Capture the cell that displays the provided text and extract its [x, y] central coordinate. 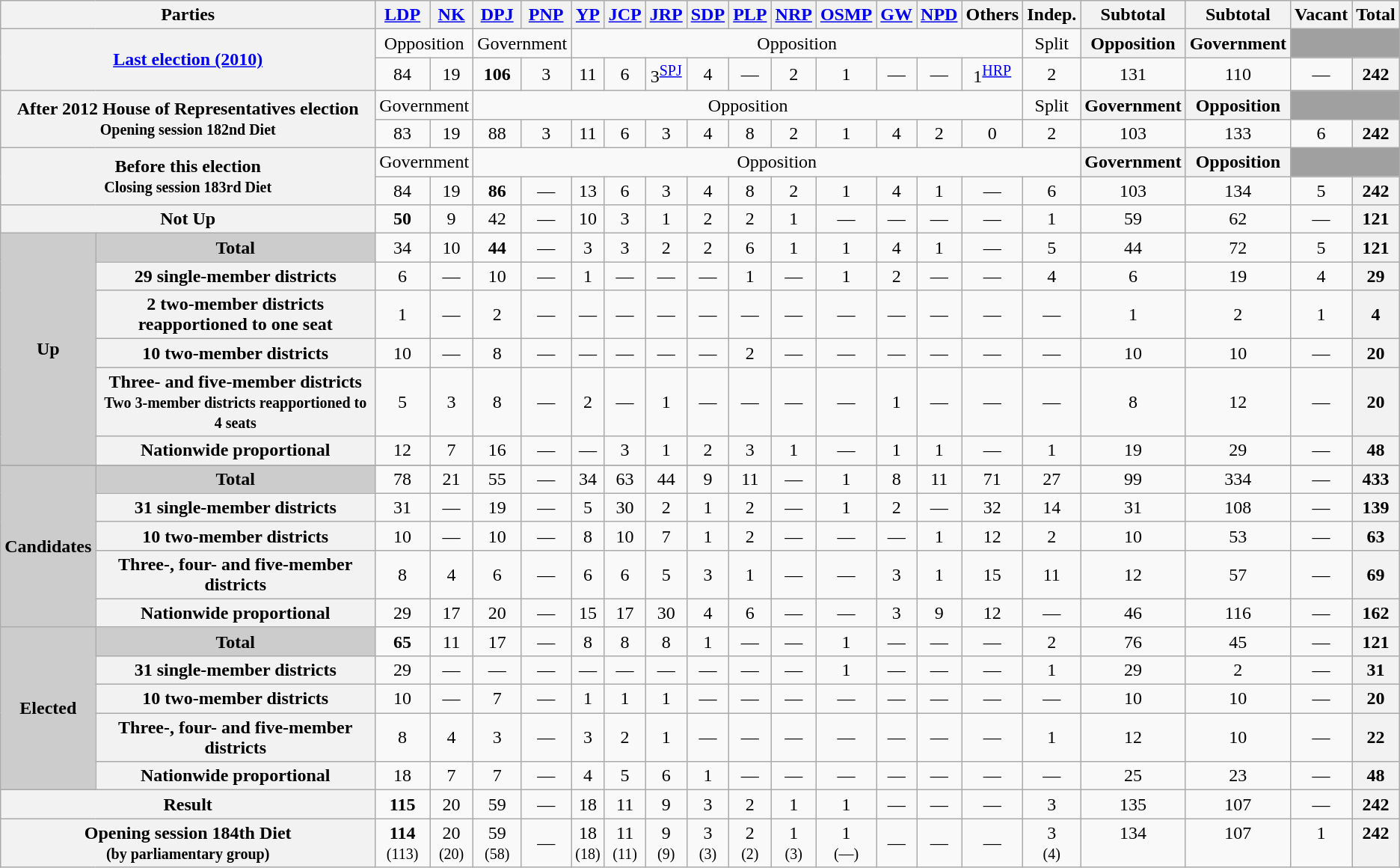
Result [188, 804]
GW [897, 15]
NK [452, 15]
71 [992, 479]
32 [992, 507]
76 [1133, 641]
3SPJ [666, 75]
99 [1133, 479]
25 [1133, 776]
2 two-member districtsreapportioned to one seat [236, 314]
14 [1051, 507]
YP [588, 15]
133 [1238, 133]
72 [1238, 248]
115 [402, 804]
Others [992, 15]
1(—) [846, 843]
NRP [793, 15]
2(2) [750, 843]
334 [1238, 479]
106 [497, 75]
20(20) [452, 843]
53 [1238, 536]
3(3) [707, 843]
NPD [939, 15]
3(4) [1051, 843]
Parties [188, 15]
46 [1133, 613]
59(58) [497, 843]
22 [1376, 738]
0 [992, 133]
108 [1238, 507]
Last election (2010) [188, 60]
16 [497, 450]
78 [402, 479]
131 [1133, 75]
After 2012 House of Representatives electionOpening session 182nd Diet [188, 119]
62 [1238, 219]
23 [1238, 776]
27 [1051, 479]
21 [452, 479]
11(11) [625, 843]
50 [402, 219]
Up [48, 349]
135 [1133, 804]
139 [1376, 507]
Vacant [1321, 15]
PNP [546, 15]
1HRP [992, 75]
LDP [402, 15]
OSMP [846, 15]
162 [1376, 613]
Not Up [188, 219]
29 single-member districts [236, 276]
116 [1238, 613]
42 [497, 219]
Before this electionClosing session 183rd Diet [188, 177]
DPJ [497, 15]
114(113) [402, 843]
PLP [750, 15]
Indep. [1051, 15]
Candidates [48, 546]
57 [1238, 575]
433 [1376, 479]
Elected [48, 708]
86 [497, 191]
65 [402, 641]
45 [1238, 641]
88 [497, 133]
1(3) [793, 843]
18(18) [588, 843]
Opening session 184th Diet(by parliamentary group) [188, 843]
110 [1238, 75]
69 [1376, 575]
13 [588, 191]
JRP [666, 15]
83 [402, 133]
Three- and five-member districtsTwo 3-member districts reapportioned to 4 seats [236, 402]
SDP [707, 15]
55 [497, 479]
9(9) [666, 843]
JCP [625, 15]
